Extract the [X, Y] coordinate from the center of the cell holding the provided text.  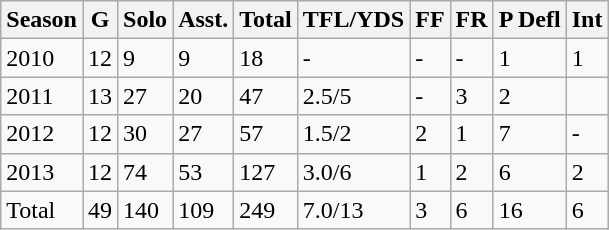
2010 [42, 58]
FR [472, 20]
1.5/2 [353, 134]
2013 [42, 172]
2.5/5 [353, 96]
74 [146, 172]
127 [266, 172]
3.0/6 [353, 172]
47 [266, 96]
13 [100, 96]
P Defl [530, 20]
249 [266, 210]
7 [530, 134]
20 [204, 96]
18 [266, 58]
G [100, 20]
2012 [42, 134]
49 [100, 210]
Asst. [204, 20]
FF [430, 20]
57 [266, 134]
109 [204, 210]
TFL/YDS [353, 20]
Season [42, 20]
30 [146, 134]
140 [146, 210]
7.0/13 [353, 210]
16 [530, 210]
2011 [42, 96]
Int [587, 20]
53 [204, 172]
Solo [146, 20]
